For the text-containing cell, return its midpoint in [x, y] coordinate format. 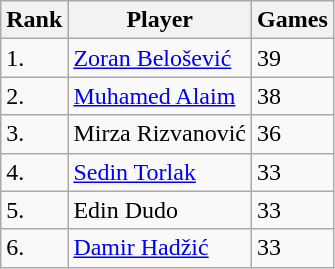
Rank [34, 20]
Damir Hadžić [160, 248]
Muhamed Alaim [160, 96]
Zoran Belošević [160, 58]
5. [34, 210]
2. [34, 96]
36 [293, 134]
39 [293, 58]
Sedin Torlak [160, 172]
Mirza Rizvanović [160, 134]
4. [34, 172]
3. [34, 134]
6. [34, 248]
Edin Dudo [160, 210]
1. [34, 58]
38 [293, 96]
Games [293, 20]
Player [160, 20]
